For the text-containing cell, return its midpoint in [X, Y] coordinate format. 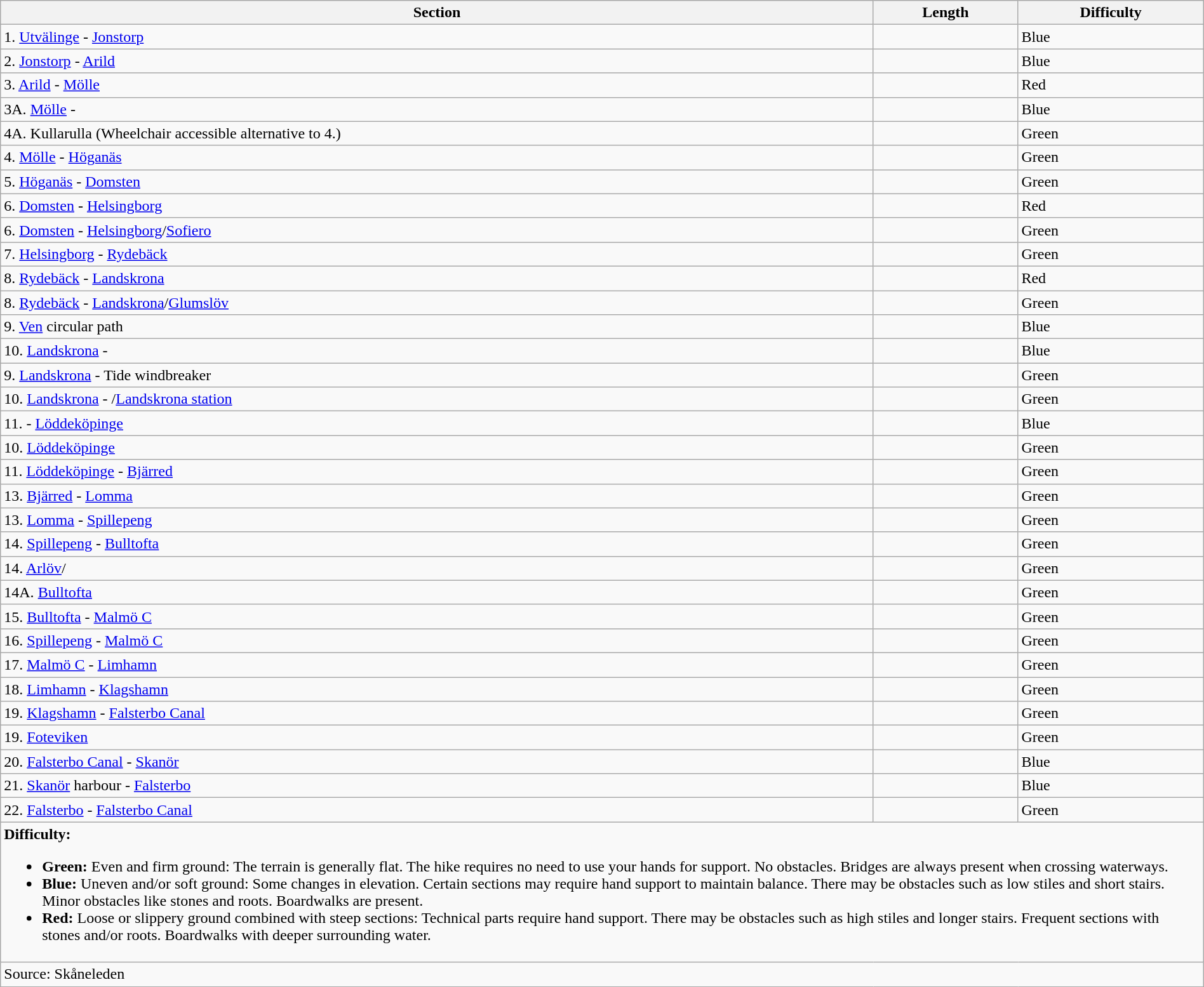
13. Lomma - Spillepeng [437, 520]
8. Rydebäck - Landskrona [437, 278]
16. Spillepeng - Malmö C [437, 640]
3. Arild - Mölle [437, 85]
14. Arlöv/ [437, 568]
Section [437, 13]
10. Landskrona - /Landskrona station [437, 399]
21. Skanör harbour - Falsterbo [437, 786]
11. Löddeköpinge - Bjärred [437, 472]
1. Utvälinge - Jonstorp [437, 37]
14. Spillepeng - Bulltofta [437, 544]
10. Löddeköpinge [437, 447]
4A. Kullarulla (Wheelchair accessible alternative to 4.) [437, 133]
9. Landskrona - Tide windbreaker [437, 375]
9. Ven circular path [437, 327]
6. Domsten - Helsingborg [437, 206]
17. Malmö C - Limhamn [437, 665]
11. - Löddeköpinge [437, 423]
20. Falsterbo Canal - Skanör [437, 762]
2. Jonstorp - Arild [437, 61]
15. Bulltofta - Malmö C [437, 616]
19. Foteviken [437, 738]
Length [946, 13]
19. Klagshamn - Falsterbo Canal [437, 713]
8. Rydebäck - Landskrona/Glumslöv [437, 303]
18. Limhamn - Klagshamn [437, 689]
5. Höganäs - Domsten [437, 182]
4. Mölle - Höganäs [437, 157]
3A. Mölle - [437, 109]
14A. Bulltofta [437, 592]
Source: Skåneleden [602, 974]
13. Bjärred - Lomma [437, 496]
7. Helsingborg - Rydebäck [437, 254]
22. Falsterbo - Falsterbo Canal [437, 810]
10. Landskrona - [437, 351]
6. Domsten - Helsingborg/Sofiero [437, 230]
Difficulty [1111, 13]
